Provide the [X, Y] coordinate of the cell's center where the given text is located.  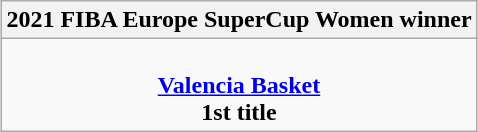
2021 FIBA Europe SuperCup Women winner [239, 20]
Valencia Basket1st title [239, 85]
